Return the (X, Y) coordinate for the center point of the cell that contains the specified text.  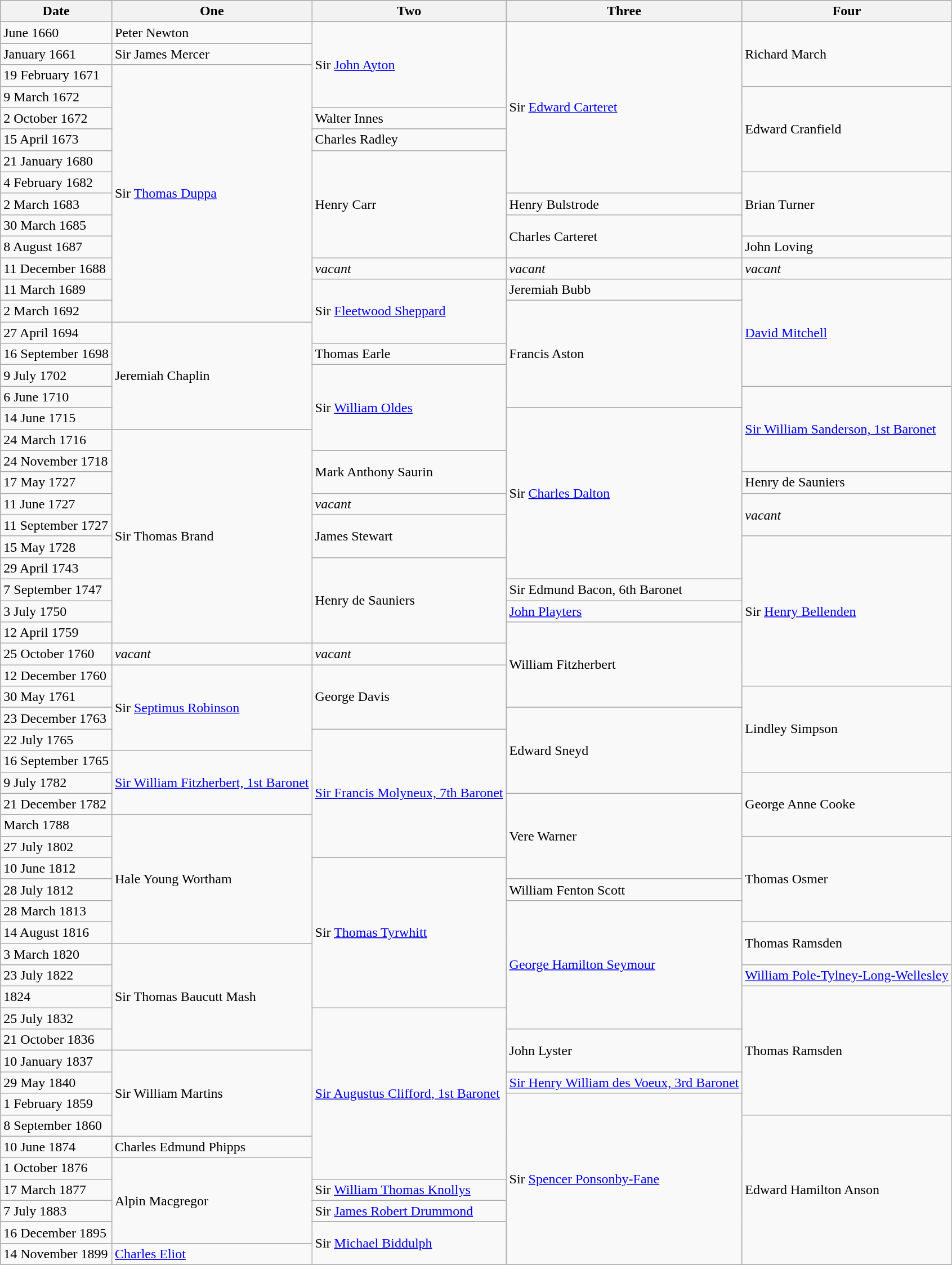
Edward Hamilton Anson (847, 1190)
Charles Carteret (624, 236)
Sir Henry Bellenden (847, 611)
17 March 1877 (56, 1190)
16 September 1698 (56, 354)
Sir John Ayton (409, 65)
22 July 1765 (56, 740)
11 September 1727 (56, 525)
10 June 1874 (56, 1147)
Alpin Macgregor (212, 1200)
Sir Fleetwood Sheppard (409, 311)
Sir Henry William des Voeux, 3rd Baronet (624, 1083)
21 January 1680 (56, 161)
16 September 1765 (56, 761)
William Fitzherbert (624, 665)
10 June 1812 (56, 868)
1 February 1859 (56, 1104)
17 May 1727 (56, 482)
12 April 1759 (56, 633)
Sir William Thomas Knollys (409, 1190)
Sir Septimus Robinson (212, 708)
John Loving (847, 247)
Edward Sneyd (624, 750)
8 September 1860 (56, 1125)
2 March 1692 (56, 311)
John Lyster (624, 1051)
1 October 1876 (56, 1168)
14 June 1715 (56, 418)
Henry Bulstrode (624, 204)
21 December 1782 (56, 804)
Sir James Robert Drummond (409, 1211)
Charles Edmund Phipps (212, 1147)
Brian Turner (847, 204)
23 July 1822 (56, 976)
15 May 1728 (56, 547)
Edward Cranfield (847, 129)
Sir Francis Molyneux, 7th Baronet (409, 793)
Sir William Fitzherbert, 1st Baronet (212, 783)
Mark Anthony Saurin (409, 472)
30 March 1685 (56, 225)
7 July 1883 (56, 1211)
Lindley Simpson (847, 729)
William Pole-Tylney-Long-Wellesley (847, 976)
Sir Thomas Baucutt Mash (212, 997)
One (212, 11)
Sir Thomas Duppa (212, 194)
Charles Radley (409, 140)
14 August 1816 (56, 932)
William Fenton Scott (624, 889)
11 June 1727 (56, 504)
Sir William Sanderson, 1st Baronet (847, 429)
9 March 1672 (56, 97)
John Playters (624, 611)
15 April 1673 (56, 140)
9 July 1782 (56, 783)
Sir William Martins (212, 1093)
Hale Young Wortham (212, 879)
Walter Innes (409, 118)
29 April 1743 (56, 568)
Sir Edmund Bacon, 6th Baronet (624, 589)
Date (56, 11)
19 February 1671 (56, 75)
James Stewart (409, 536)
Jeremiah Chaplin (212, 376)
George Hamilton Seymour (624, 964)
25 July 1832 (56, 1018)
Sir Michael Biddulph (409, 1243)
3 July 1750 (56, 611)
Sir Spencer Ponsonby-Fane (624, 1179)
March 1788 (56, 825)
Henry Carr (409, 204)
Jeremiah Bubb (624, 290)
24 November 1718 (56, 461)
16 December 1895 (56, 1232)
30 May 1761 (56, 697)
9 July 1702 (56, 376)
Peter Newton (212, 33)
23 December 1763 (56, 718)
Sir Charles Dalton (624, 493)
7 September 1747 (56, 589)
Richard March (847, 54)
24 March 1716 (56, 440)
10 January 1837 (56, 1061)
27 April 1694 (56, 333)
Thomas Osmer (847, 879)
11 December 1688 (56, 269)
2 March 1683 (56, 204)
George Davis (409, 697)
25 October 1760 (56, 654)
George Anne Cooke (847, 804)
Sir Thomas Brand (212, 536)
Vere Warner (624, 836)
8 August 1687 (56, 247)
4 February 1682 (56, 182)
Sir William Oldes (409, 408)
21 October 1836 (56, 1040)
Sir Thomas Tyrwhitt (409, 932)
2 October 1672 (56, 118)
Francis Aston (624, 354)
11 March 1689 (56, 290)
Thomas Earle (409, 354)
June 1660 (56, 33)
David Mitchell (847, 333)
Four (847, 11)
28 July 1812 (56, 889)
1824 (56, 997)
January 1661 (56, 54)
6 June 1710 (56, 397)
29 May 1840 (56, 1083)
Charles Eliot (212, 1254)
27 July 1802 (56, 847)
14 November 1899 (56, 1254)
Two (409, 11)
12 December 1760 (56, 676)
Sir Augustus Clifford, 1st Baronet (409, 1093)
Sir Edward Carteret (624, 108)
Sir James Mercer (212, 54)
Three (624, 11)
3 March 1820 (56, 954)
28 March 1813 (56, 911)
